Search for the cell housing the specified text and yield its [x, y] center coordinate. 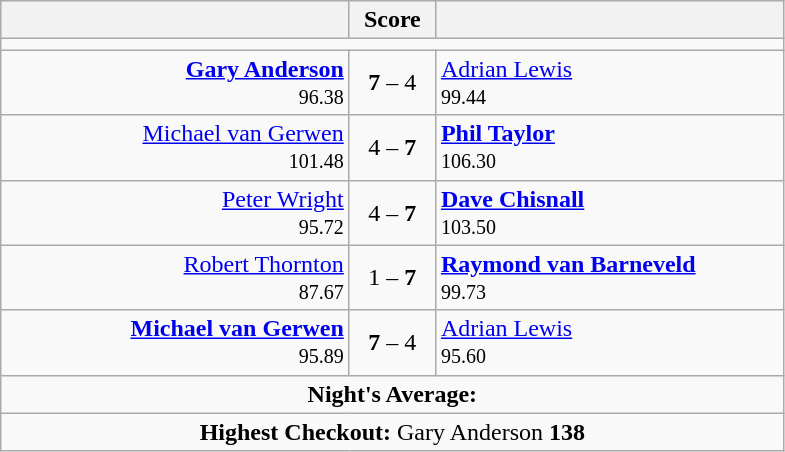
Dave Chisnall 103.50 [610, 212]
Adrian Lewis 95.60 [610, 342]
Night's Average: [392, 394]
1 – 7 [392, 278]
Raymond van Barneveld 99.73 [610, 278]
Gary Anderson 96.38 [176, 82]
Peter Wright 95.72 [176, 212]
Michael van Gerwen 95.89 [176, 342]
Highest Checkout: Gary Anderson 138 [392, 432]
Robert Thornton 87.67 [176, 278]
Phil Taylor 106.30 [610, 148]
Score [392, 20]
Adrian Lewis 99.44 [610, 82]
Michael van Gerwen 101.48 [176, 148]
